Extract the [x, y] coordinate from the center of the cell holding the provided text.  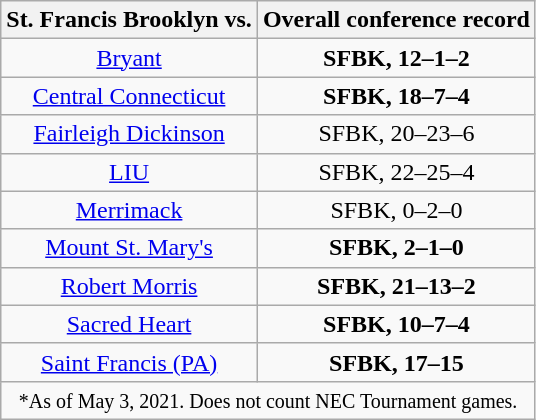
Central Connecticut [130, 96]
Saint Francis (PA) [130, 362]
Fairleigh Dickinson [130, 134]
LIU [130, 172]
SFBK, 10–7–4 [396, 324]
SFBK, 22–25–4 [396, 172]
Sacred Heart [130, 324]
SFBK, 21–13–2 [396, 286]
SFBK, 18–7–4 [396, 96]
Mount St. Mary's [130, 248]
SFBK, 12–1–2 [396, 58]
*As of May 3, 2021. Does not count NEC Tournament games. [268, 400]
SFBK, 17–15 [396, 362]
St. Francis Brooklyn vs. [130, 20]
SFBK, 0–2–0 [396, 210]
SFBK, 2–1–0 [396, 248]
Merrimack [130, 210]
Bryant [130, 58]
SFBK, 20–23–6 [396, 134]
Robert Morris [130, 286]
Overall conference record [396, 20]
